Output the (x, y) coordinate of the center of the cell containing the given text.  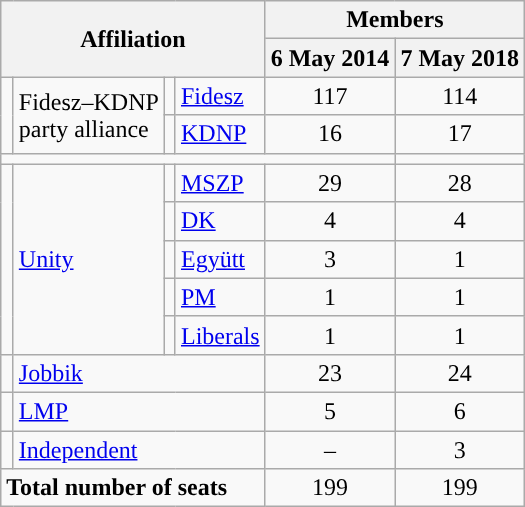
7 May 2018 (460, 58)
Jobbik (139, 373)
Total number of seats (133, 488)
Fidesz–KDNPparty alliance (88, 115)
LMP (139, 411)
Unity (88, 259)
17 (460, 134)
Liberals (220, 335)
DK (220, 221)
– (330, 449)
117 (330, 96)
114 (460, 96)
Members (394, 20)
24 (460, 373)
Affiliation (133, 39)
6 (460, 411)
29 (330, 183)
PM (220, 297)
5 (330, 411)
6 May 2014 (330, 58)
28 (460, 183)
Együtt (220, 259)
Fidesz (220, 96)
16 (330, 134)
Independent (139, 449)
23 (330, 373)
KDNP (220, 134)
MSZP (220, 183)
